Identify which cell holds the provided text, then report its [x, y] central coordinate. 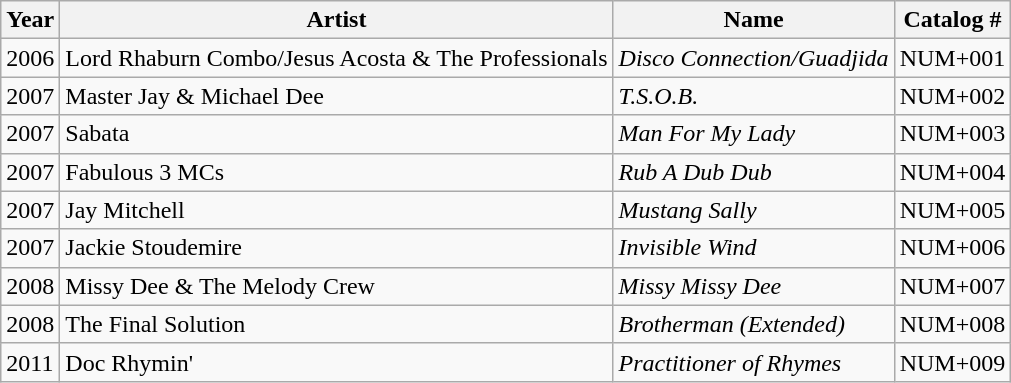
Missy Missy Dee [754, 286]
Lord Rhaburn Combo/Jesus Acosta & The Professionals [336, 58]
The Final Solution [336, 324]
2006 [30, 58]
NUM+005 [952, 210]
Mustang Sally [754, 210]
Doc Rhymin' [336, 362]
Sabata [336, 134]
NUM+008 [952, 324]
T.S.O.B. [754, 96]
Jay Mitchell [336, 210]
Missy Dee & The Melody Crew [336, 286]
Brotherman (Extended) [754, 324]
Catalog # [952, 20]
Invisible Wind [754, 248]
Man For My Lady [754, 134]
NUM+007 [952, 286]
Fabulous 3 MCs [336, 172]
NUM+004 [952, 172]
Name [754, 20]
NUM+001 [952, 58]
NUM+002 [952, 96]
Jackie Stoudemire [336, 248]
Practitioner of Rhymes [754, 362]
Rub A Dub Dub [754, 172]
NUM+003 [952, 134]
Artist [336, 20]
NUM+009 [952, 362]
Disco Connection/Guadjida [754, 58]
Year [30, 20]
2011 [30, 362]
NUM+006 [952, 248]
Master Jay & Michael Dee [336, 96]
